Locate the cell with the specified text and output its [X, Y] center coordinate. 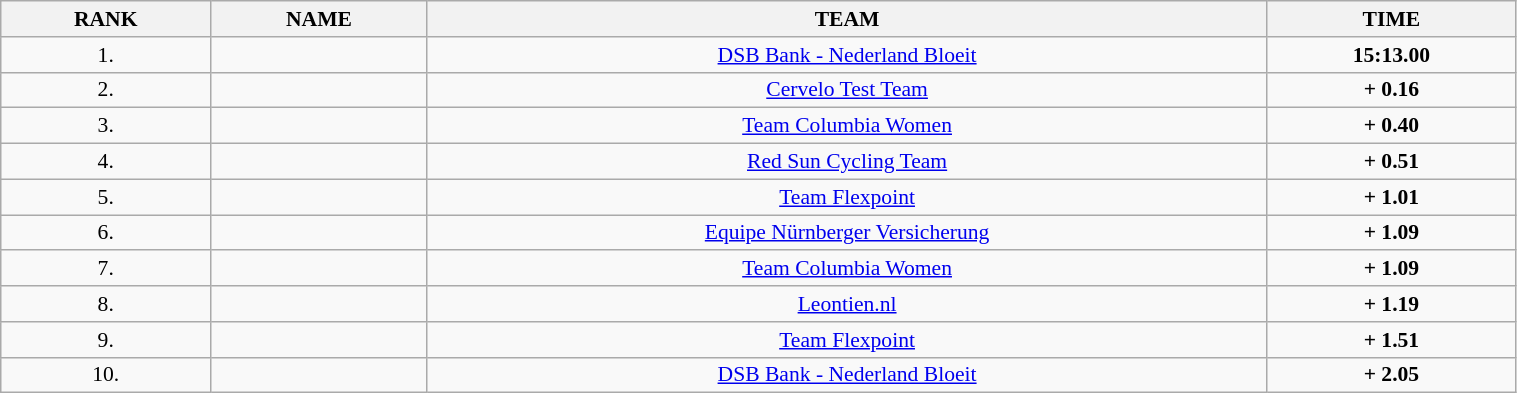
3. [106, 126]
4. [106, 162]
+ 0.51 [1392, 162]
+ 0.16 [1392, 90]
TIME [1392, 19]
Equipe Nürnberger Versicherung [846, 233]
Red Sun Cycling Team [846, 162]
+ 2.05 [1392, 375]
10. [106, 375]
9. [106, 340]
Leontien.nl [846, 304]
Cervelo Test Team [846, 90]
1. [106, 55]
2. [106, 90]
5. [106, 197]
+ 0.40 [1392, 126]
+ 1.51 [1392, 340]
+ 1.01 [1392, 197]
8. [106, 304]
6. [106, 233]
NAME [320, 19]
7. [106, 269]
RANK [106, 19]
15:13.00 [1392, 55]
TEAM [846, 19]
+ 1.19 [1392, 304]
